Determine the (x, y) coordinate at the center of the cell enclosing the given text.  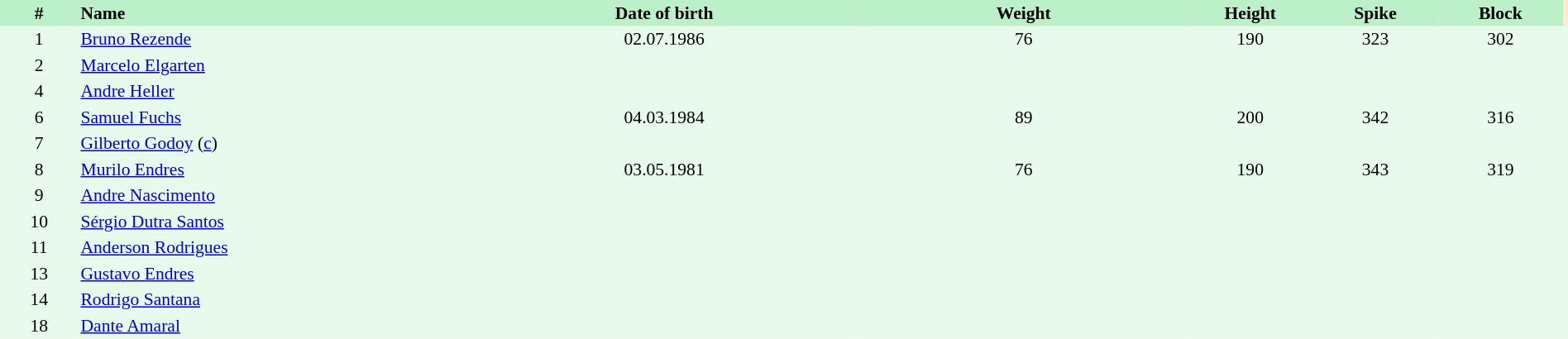
9 (39, 195)
18 (39, 326)
8 (39, 169)
Anderson Rodrigues (273, 248)
# (39, 13)
Spike (1374, 13)
343 (1374, 169)
319 (1500, 169)
1 (39, 40)
11 (39, 248)
Rodrigo Santana (273, 299)
4 (39, 91)
Name (273, 13)
Andre Nascimento (273, 195)
14 (39, 299)
Height (1250, 13)
Gustavo Endres (273, 274)
Dante Amaral (273, 326)
7 (39, 144)
200 (1250, 117)
6 (39, 117)
Weight (1024, 13)
323 (1374, 40)
10 (39, 222)
Sérgio Dutra Santos (273, 222)
2 (39, 65)
89 (1024, 117)
Marcelo Elgarten (273, 65)
02.07.1986 (664, 40)
Murilo Endres (273, 169)
13 (39, 274)
342 (1374, 117)
Date of birth (664, 13)
302 (1500, 40)
Bruno Rezende (273, 40)
Andre Heller (273, 91)
Gilberto Godoy (c) (273, 144)
316 (1500, 117)
Samuel Fuchs (273, 117)
04.03.1984 (664, 117)
03.05.1981 (664, 169)
Block (1500, 13)
